Find where the given text appears and provide that cell's center as (X, Y) coordinate. 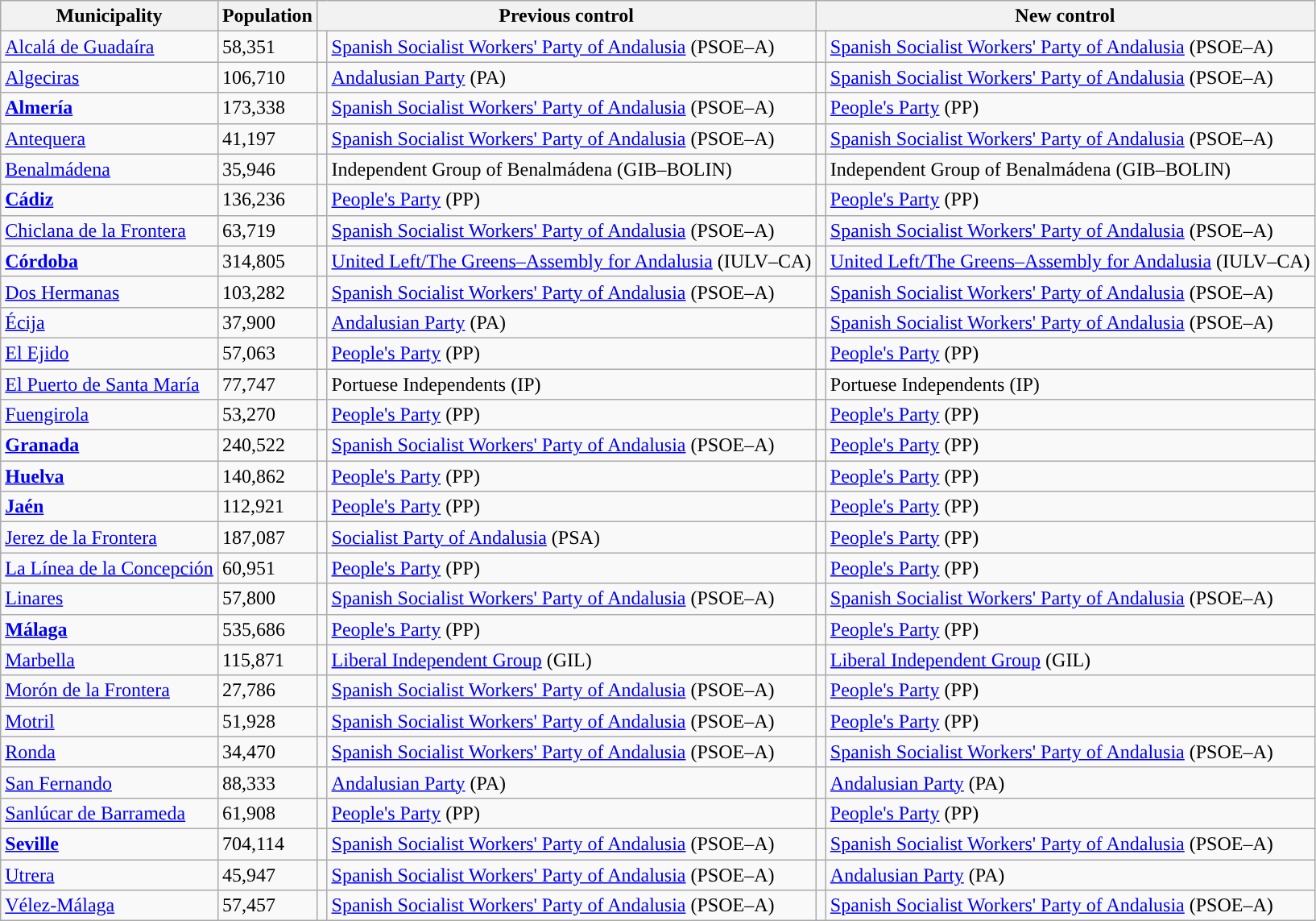
60,951 (267, 568)
Alcalá de Guadaíra (110, 47)
Marbella (110, 660)
37,900 (267, 322)
103,282 (267, 292)
Málaga (110, 629)
63,719 (267, 230)
Córdoba (110, 261)
45,947 (267, 874)
41,197 (267, 139)
Linares (110, 599)
Vélez-Málaga (110, 906)
58,351 (267, 47)
187,087 (267, 537)
Seville (110, 844)
San Fernando (110, 782)
El Puerto de Santa María (110, 384)
New control (1065, 16)
57,800 (267, 599)
Morón de la Frontera (110, 691)
112,921 (267, 507)
Socialist Party of Andalusia (PSA) (572, 537)
Motril (110, 721)
Benalmádena (110, 169)
La Línea de la Concepción (110, 568)
Écija (110, 322)
Ronda (110, 752)
Previous control (565, 16)
Municipality (110, 16)
Algeciras (110, 77)
115,871 (267, 660)
Dos Hermanas (110, 292)
Antequera (110, 139)
Jerez de la Frontera (110, 537)
Jaén (110, 507)
240,522 (267, 446)
35,946 (267, 169)
136,236 (267, 200)
El Ejido (110, 353)
77,747 (267, 384)
61,908 (267, 813)
27,786 (267, 691)
Population (267, 16)
Sanlúcar de Barrameda (110, 813)
314,805 (267, 261)
88,333 (267, 782)
Huelva (110, 476)
704,114 (267, 844)
Utrera (110, 874)
140,862 (267, 476)
57,457 (267, 906)
Cádiz (110, 200)
53,270 (267, 415)
Chiclana de la Frontera (110, 230)
57,063 (267, 353)
34,470 (267, 752)
535,686 (267, 629)
Granada (110, 446)
106,710 (267, 77)
173,338 (267, 108)
Almería (110, 108)
Fuengirola (110, 415)
51,928 (267, 721)
